Capture the cell that displays the provided text and extract its (X, Y) central coordinate. 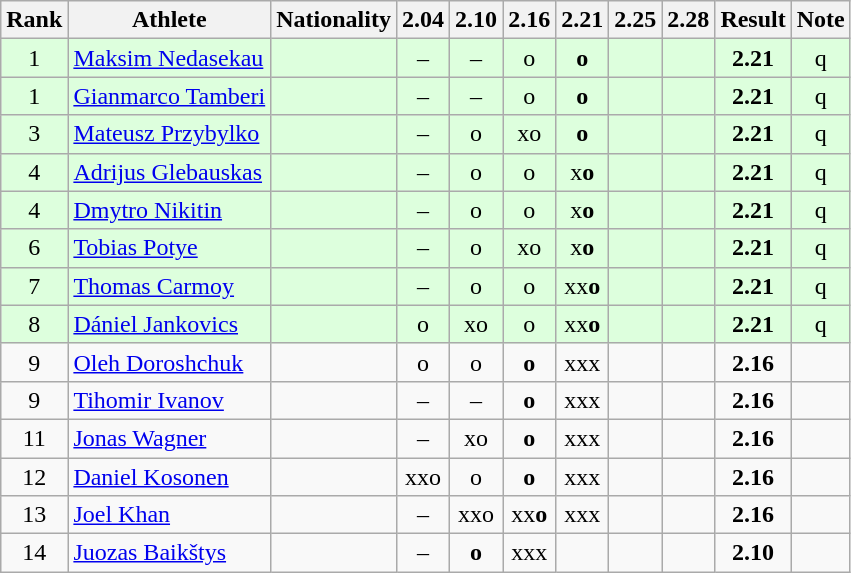
Dmytro Nikitin (170, 210)
Dániel Jankovics (170, 324)
Daniel Kosonen (170, 477)
3 (34, 134)
Maksim Nedasekau (170, 58)
Note (820, 20)
Tobias Potye (170, 248)
7 (34, 286)
Mateusz Przybylko (170, 134)
Gianmarco Tamberi (170, 96)
Juozas Baikštys (170, 553)
Joel Khan (170, 515)
11 (34, 438)
13 (34, 515)
12 (34, 477)
Nationality (334, 20)
Adrijus Glebauskas (170, 172)
6 (34, 248)
2.25 (636, 20)
Thomas Carmoy (170, 286)
14 (34, 553)
Tihomir Ivanov (170, 400)
Athlete (170, 20)
8 (34, 324)
Rank (34, 20)
Oleh Doroshchuk (170, 362)
2.28 (688, 20)
Result (753, 20)
2.04 (422, 20)
Jonas Wagner (170, 438)
